Capture the cell that displays the provided text and extract its [X, Y] central coordinate. 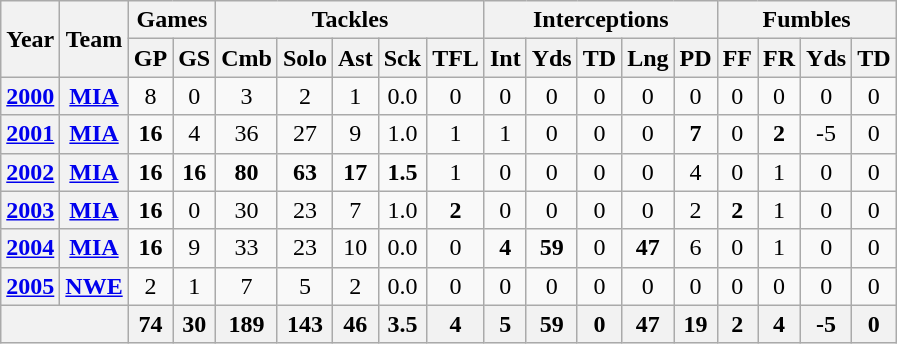
GP [150, 58]
3 [247, 96]
Ast [356, 58]
2002 [30, 172]
Fumbles [806, 20]
Solo [304, 58]
19 [696, 324]
PD [696, 58]
FF [737, 58]
2005 [30, 286]
NWE [94, 286]
10 [356, 248]
TFL [456, 58]
63 [304, 172]
Sck [402, 58]
Year [30, 39]
Cmb [247, 58]
1.5 [402, 172]
17 [356, 172]
8 [150, 96]
143 [304, 324]
2000 [30, 96]
Int [505, 58]
189 [247, 324]
46 [356, 324]
Interceptions [600, 20]
2004 [30, 248]
Games [172, 20]
33 [247, 248]
GS [194, 58]
2001 [30, 134]
36 [247, 134]
3.5 [402, 324]
6 [696, 248]
2003 [30, 210]
27 [304, 134]
Lng [648, 58]
80 [247, 172]
Team [94, 39]
Tackles [350, 20]
74 [150, 324]
FR [780, 58]
